Detect which cell encompasses the target text, then output its (X, Y) center coordinate. 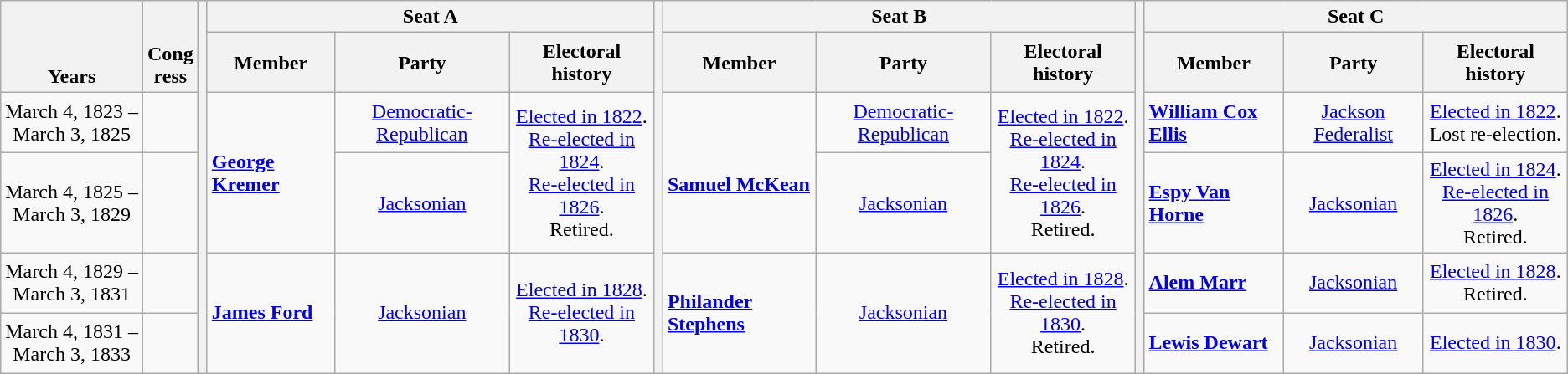
March 4, 1825 –March 3, 1829 (72, 202)
Congress (170, 47)
Elected in 1828.Re-elected in 1830. (582, 313)
Elected in 1828.Retired. (1495, 283)
Lewis Dewart (1214, 343)
Elected in 1828.Re-elected in 1830.Retired. (1063, 313)
March 4, 1831 –March 3, 1833 (72, 343)
Jackson Federalist (1354, 123)
Seat B (899, 17)
Elected in 1822.Lost re-election. (1495, 123)
March 4, 1829 –March 3, 1831 (72, 283)
Seat C (1355, 17)
George Kremer (271, 172)
Alem Marr (1214, 283)
Elected in 1830. (1495, 343)
William Cox Ellis (1214, 123)
Elected in 1824.Re-elected in 1826.Retired. (1495, 202)
James Ford (271, 313)
Philander Stephens (739, 313)
Years (72, 47)
Espy Van Horne (1214, 202)
Samuel McKean (739, 172)
March 4, 1823 –March 3, 1825 (72, 123)
Seat A (431, 17)
